Provide the [x, y] coordinate of the cell's center where the given text is located.  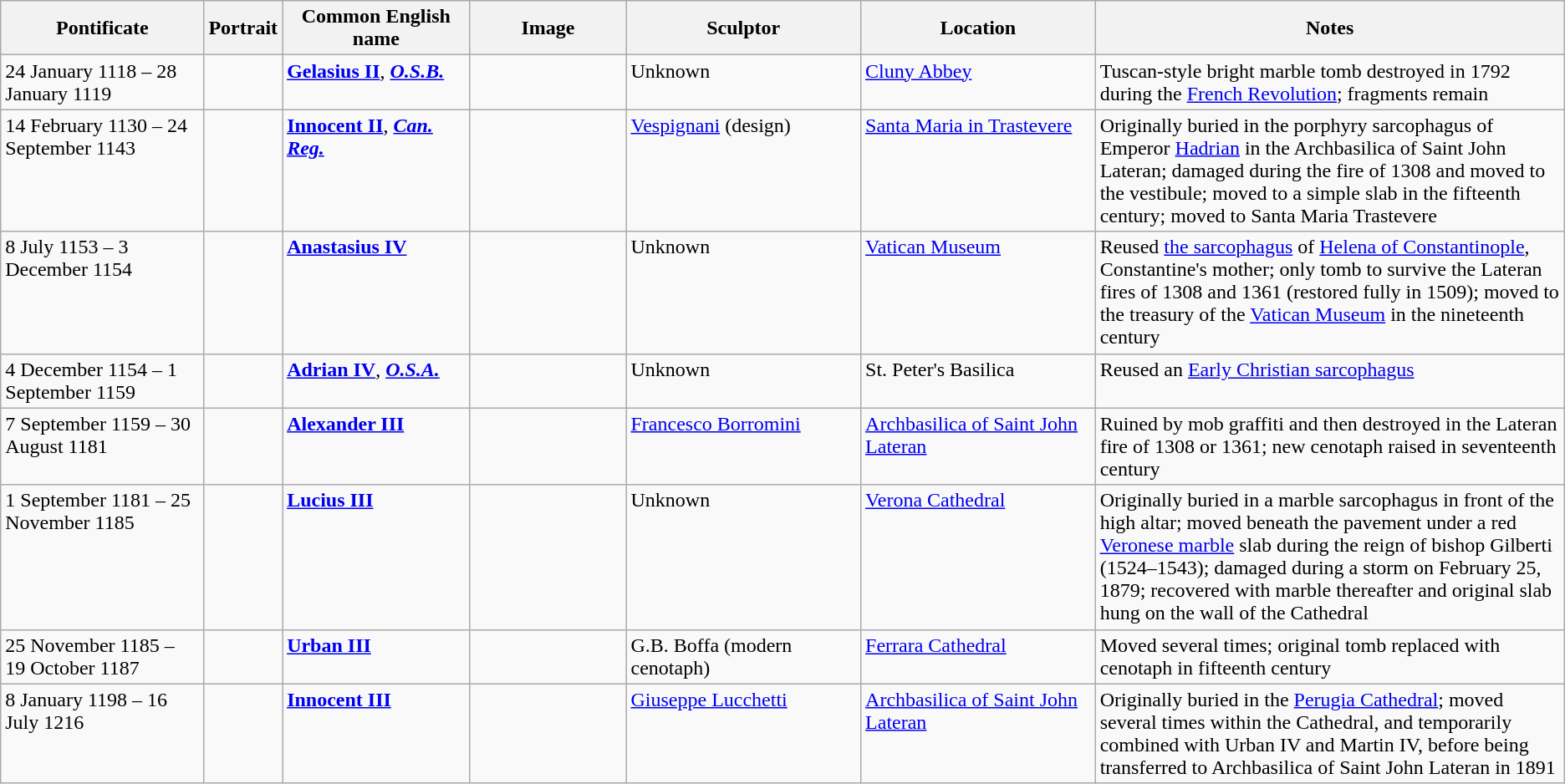
St. Peter's Basilica [978, 381]
Ruined by mob graffiti and then destroyed in the Lateran fire of 1308 or 1361; new cenotaph raised in seventeenth century [1329, 446]
Tuscan-style bright marble tomb destroyed in 1792 during the French Revolution; fragments remain [1329, 82]
Notes [1329, 28]
Moved several times; original tomb replaced with cenotaph in fifteenth century [1329, 657]
8 January 1198 – 16 July 1216 [102, 734]
Cluny Abbey [978, 82]
Common English name [376, 28]
Sculptor [744, 28]
G.B. Boffa (modern cenotaph) [744, 657]
Vespignani (design) [744, 171]
Innocent III [376, 734]
Adrian IV, O.S.A. [376, 381]
4 December 1154 – 1 September 1159 [102, 381]
14 February 1130 – 24 September 1143 [102, 171]
Urban III [376, 657]
Image [548, 28]
Pontificate [102, 28]
Verona Cathedral [978, 557]
Vatican Museum [978, 293]
Alexander III [376, 446]
Lucius III [376, 557]
Gelasius II, O.S.B. [376, 82]
Portrait [243, 28]
Giuseppe Lucchetti [744, 734]
Francesco Borromini [744, 446]
8 July 1153 – 3 December 1154 [102, 293]
Anastasius IV [376, 293]
24 January 1118 – 28 January 1119 [102, 82]
25 November 1185 – 19 October 1187 [102, 657]
Reused an Early Christian sarcophagus [1329, 381]
Santa Maria in Trastevere [978, 171]
7 September 1159 – 30 August 1181 [102, 446]
1 September 1181 – 25 November 1185 [102, 557]
Ferrara Cathedral [978, 657]
Location [978, 28]
Innocent II, Can. Reg. [376, 171]
